Return (X, Y) of the center of cell containing provided text 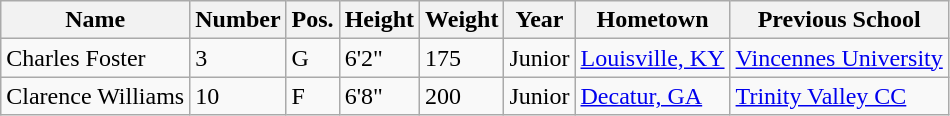
Height (379, 20)
Number (238, 20)
6'2" (379, 58)
3 (238, 58)
Louisville, KY (652, 58)
Previous School (839, 20)
Hometown (652, 20)
Pos. (312, 20)
10 (238, 96)
6'8" (379, 96)
Clarence Williams (96, 96)
F (312, 96)
Charles Foster (96, 58)
Vincennes University (839, 58)
Year (540, 20)
Name (96, 20)
G (312, 58)
Trinity Valley CC (839, 96)
Decatur, GA (652, 96)
175 (462, 58)
Weight (462, 20)
200 (462, 96)
